For the text-containing cell, return its midpoint in (x, y) coordinate format. 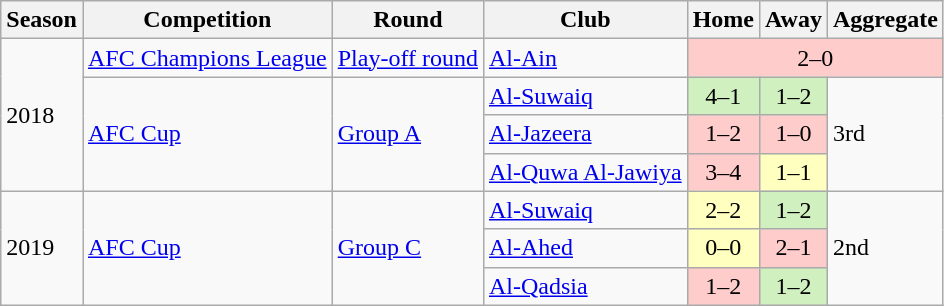
Competition (207, 20)
AFC Champions League (207, 58)
0–0 (723, 248)
2nd (885, 248)
3–4 (723, 172)
2–1 (794, 248)
Al-Ahed (585, 248)
Aggregate (885, 20)
3rd (885, 134)
2019 (42, 248)
Club (585, 20)
Home (723, 20)
Al-Ain (585, 58)
Round (408, 20)
Group A (408, 134)
Away (794, 20)
Al-Qadsia (585, 286)
1–0 (794, 134)
4–1 (723, 96)
1–1 (794, 172)
2–0 (815, 58)
Al-Jazeera (585, 134)
Season (42, 20)
Play-off round (408, 58)
2–2 (723, 210)
Al-Quwa Al-Jawiya (585, 172)
2018 (42, 115)
Group C (408, 248)
